For the text-containing cell, return its midpoint in [X, Y] coordinate format. 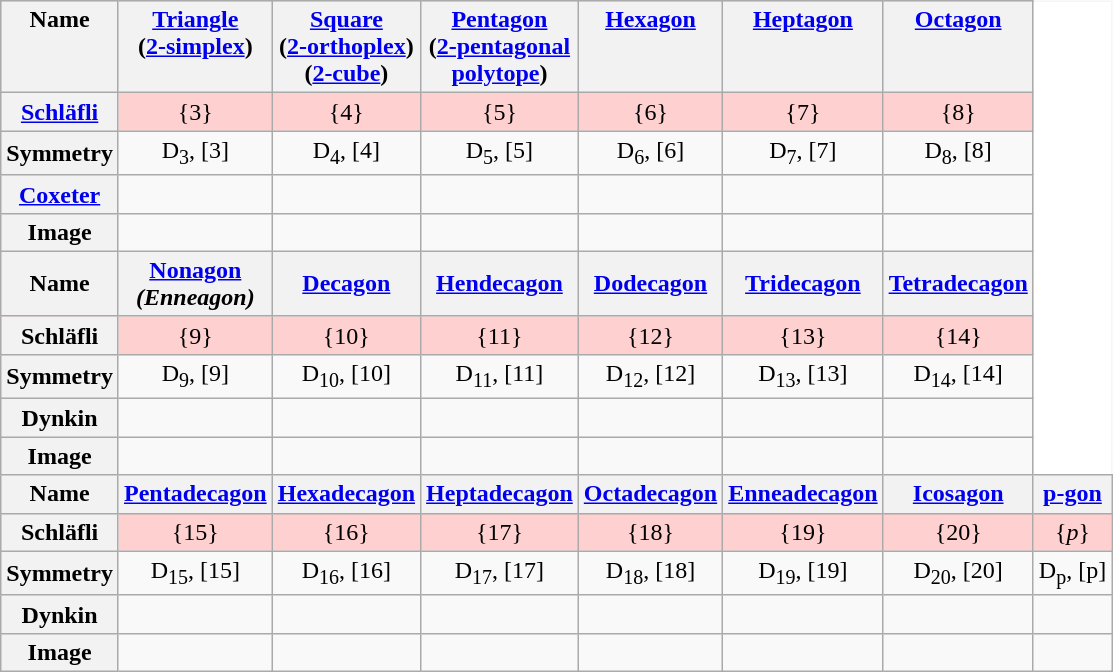
Dodecagon [650, 284]
{19} [803, 532]
D11, [11] [500, 376]
Octadecagon [650, 494]
Hexadecagon [346, 494]
D9, [9] [195, 376]
D14, [14] [958, 376]
Heptadecagon [500, 494]
{p} [1072, 532]
D19, [19] [803, 573]
Icosagon [958, 494]
Nonagon(Enneagon) [195, 284]
D17, [17] [500, 573]
{5} [500, 112]
{9} [195, 335]
Triangle(2-simplex) [195, 47]
Pentagon(2-pentagonalpolytope) [500, 47]
Hendecagon [500, 284]
{6} [650, 112]
{7} [803, 112]
{11} [500, 335]
Coxeter [60, 194]
{17} [500, 532]
D6, [6] [650, 153]
D18, [18] [650, 573]
Tridecagon [803, 284]
Octagon [958, 47]
D20, [20] [958, 573]
{10} [346, 335]
D15, [15] [195, 573]
{12} [650, 335]
D12, [12] [650, 376]
{4} [346, 112]
Tetradecagon [958, 284]
D4, [4] [346, 153]
D10, [10] [346, 376]
{13} [803, 335]
D16, [16] [346, 573]
Hexagon [650, 47]
D3, [3] [195, 153]
{8} [958, 112]
Dp, [p] [1072, 573]
D5, [5] [500, 153]
{14} [958, 335]
D7, [7] [803, 153]
Pentadecagon [195, 494]
D8, [8] [958, 153]
p-gon [1072, 494]
{16} [346, 532]
Square(2-orthoplex)(2-cube) [346, 47]
D13, [13] [803, 376]
{3} [195, 112]
Decagon [346, 284]
Heptagon [803, 47]
Enneadecagon [803, 494]
{15} [195, 532]
{20} [958, 532]
{18} [650, 532]
